For the text-containing cell, return its midpoint in [x, y] coordinate format. 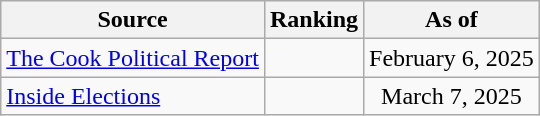
Ranking [314, 20]
Inside Elections [133, 96]
March 7, 2025 [452, 96]
Source [133, 20]
As of [452, 20]
The Cook Political Report [133, 58]
February 6, 2025 [452, 58]
